Pinpoint the cell where the given text exists, returning its (x, y) midpoint coordinate. 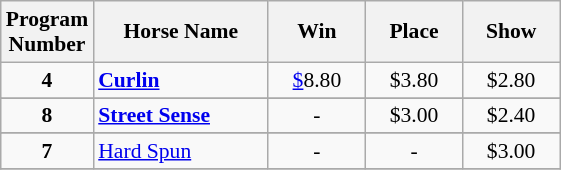
Program Number (47, 32)
$3.80 (414, 80)
Horse Name (180, 32)
Place (414, 32)
Show (512, 32)
$2.40 (512, 116)
4 (47, 80)
$2.80 (512, 80)
Curlin (180, 80)
Win (316, 32)
Street Sense (180, 116)
$8.80 (316, 80)
Hard Spun (180, 152)
8 (47, 116)
7 (47, 152)
